Determine the [X, Y] coordinate at the center of the cell enclosing the given text.  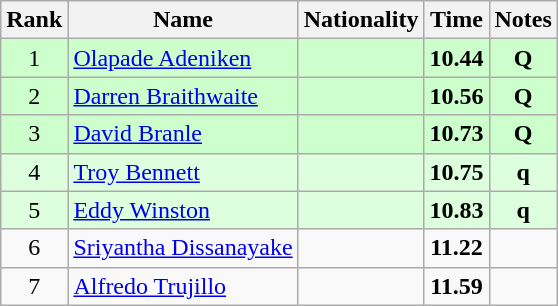
10.44 [456, 58]
Darren Braithwaite [183, 96]
1 [34, 58]
Troy Bennett [183, 172]
6 [34, 248]
Eddy Winston [183, 210]
10.73 [456, 134]
Time [456, 20]
Olapade Adeniken [183, 58]
11.22 [456, 248]
Nationality [361, 20]
Name [183, 20]
10.75 [456, 172]
Sriyantha Dissanayake [183, 248]
Rank [34, 20]
10.83 [456, 210]
Notes [523, 20]
2 [34, 96]
3 [34, 134]
David Branle [183, 134]
11.59 [456, 286]
Alfredo Trujillo [183, 286]
10.56 [456, 96]
7 [34, 286]
5 [34, 210]
4 [34, 172]
